Identify which cell holds the provided text, then report its (X, Y) central coordinate. 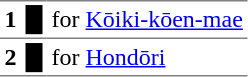
1 (10, 20)
2 (10, 57)
for Hondōri (147, 57)
for Kōiki-kōen-mae (147, 20)
